Identify which cell holds the provided text, then report its (X, Y) central coordinate. 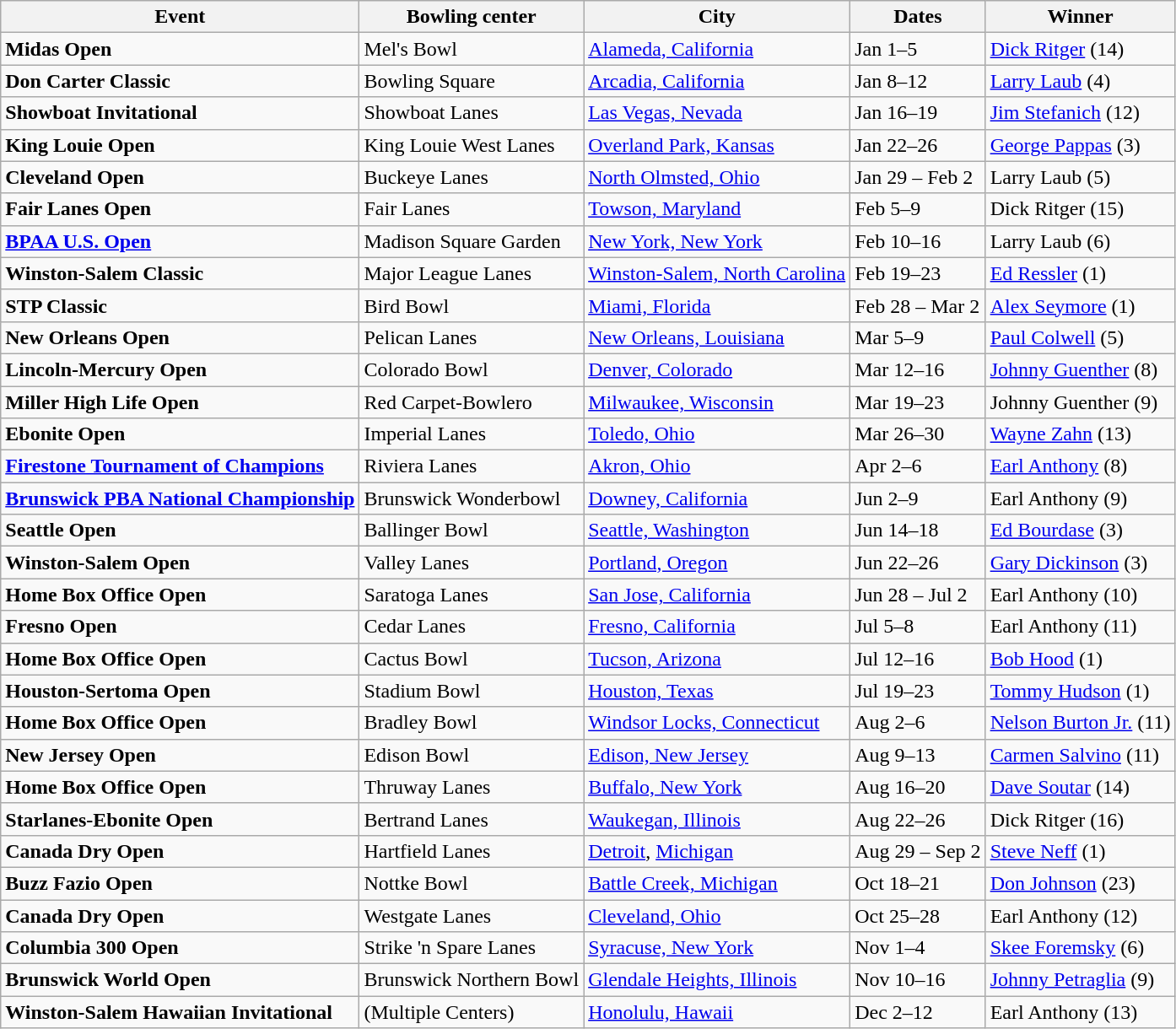
Midas Open (181, 49)
Jim Stefanich (12) (1080, 113)
Windsor Locks, Connecticut (717, 723)
Aug 16–20 (918, 787)
Showboat Invitational (181, 113)
Earl Anthony (12) (1080, 915)
Buffalo, New York (717, 787)
Ebonite Open (181, 434)
Bradley Bowl (472, 723)
Miller High Life Open (181, 402)
Valley Lanes (472, 563)
Winston-Salem Classic (181, 273)
Glendale Heights, Illinois (717, 980)
Apr 2–6 (918, 466)
Bertrand Lanes (472, 819)
Feb 19–23 (918, 273)
Akron, Ohio (717, 466)
Brunswick Wonderbowl (472, 498)
Westgate Lanes (472, 915)
Fair Lanes Open (181, 209)
Skee Foremsky (6) (1080, 948)
Aug 22–26 (918, 819)
Edison Bowl (472, 755)
Las Vegas, Nevada (717, 113)
Portland, Oregon (717, 563)
Tucson, Arizona (717, 659)
Jul 12–16 (918, 659)
Fresno Open (181, 627)
Bowling Square (472, 81)
Mar 5–9 (918, 337)
Gary Dickinson (3) (1080, 563)
Battle Creek, Michigan (717, 883)
Jun 2–9 (918, 498)
Earl Anthony (10) (1080, 595)
Johnny Guenther (8) (1080, 369)
Honolulu, Hawaii (717, 1012)
George Pappas (3) (1080, 145)
Dates (918, 17)
Brunswick Northern Bowl (472, 980)
Event (181, 17)
Jan 29 – Feb 2 (918, 177)
Oct 18–21 (918, 883)
Johnny Petraglia (9) (1080, 980)
Mar 12–16 (918, 369)
Larry Laub (5) (1080, 177)
Steve Neff (1) (1080, 851)
Mar 19–23 (918, 402)
Dec 2–12 (918, 1012)
Paul Colwell (5) (1080, 337)
Lincoln-Mercury Open (181, 369)
New York, New York (717, 241)
Feb 5–9 (918, 209)
Nottke Bowl (472, 883)
Ballinger Bowl (472, 531)
Cleveland Open (181, 177)
Buckeye Lanes (472, 177)
Riviera Lanes (472, 466)
Ed Bourdase (3) (1080, 531)
Hartfield Lanes (472, 851)
Brunswick PBA National Championship (181, 498)
Fresno, California (717, 627)
King Louie Open (181, 145)
Tommy Hudson (1) (1080, 691)
Imperial Lanes (472, 434)
Syracuse, New York (717, 948)
Bird Bowl (472, 305)
New Jersey Open (181, 755)
Dick Ritger (15) (1080, 209)
Winner (1080, 17)
Oct 25–28 (918, 915)
Earl Anthony (11) (1080, 627)
Mel's Bowl (472, 49)
Jan 1–5 (918, 49)
Aug 9–13 (918, 755)
Toledo, Ohio (717, 434)
Pelican Lanes (472, 337)
Waukegan, Illinois (717, 819)
Houston, Texas (717, 691)
Saratoga Lanes (472, 595)
Earl Anthony (9) (1080, 498)
City (717, 17)
Downey, California (717, 498)
Madison Square Garden (472, 241)
Colorado Bowl (472, 369)
Larry Laub (6) (1080, 241)
Buzz Fazio Open (181, 883)
Houston-Sertoma Open (181, 691)
Jun 28 – Jul 2 (918, 595)
BPAA U.S. Open (181, 241)
King Louie West Lanes (472, 145)
Winston-Salem, North Carolina (717, 273)
Jan 16–19 (918, 113)
Overland Park, Kansas (717, 145)
Jun 22–26 (918, 563)
Jan 22–26 (918, 145)
Stadium Bowl (472, 691)
Edison, New Jersey (717, 755)
Don Carter Classic (181, 81)
Cleveland, Ohio (717, 915)
Winston-Salem Hawaiian Invitational (181, 1012)
Alex Seymore (1) (1080, 305)
Nov 10–16 (918, 980)
Ed Ressler (1) (1080, 273)
Bob Hood (1) (1080, 659)
Detroit, Michigan (717, 851)
Earl Anthony (13) (1080, 1012)
New Orleans, Louisiana (717, 337)
(Multiple Centers) (472, 1012)
Nov 1–4 (918, 948)
Towson, Maryland (717, 209)
Seattle, Washington (717, 531)
Wayne Zahn (13) (1080, 434)
Red Carpet-Bowlero (472, 402)
Firestone Tournament of Champions (181, 466)
Jul 5–8 (918, 627)
Denver, Colorado (717, 369)
Dick Ritger (14) (1080, 49)
Winston-Salem Open (181, 563)
Aug 29 – Sep 2 (918, 851)
Jan 8–12 (918, 81)
Bowling center (472, 17)
Major League Lanes (472, 273)
Showboat Lanes (472, 113)
Larry Laub (4) (1080, 81)
Thruway Lanes (472, 787)
Columbia 300 Open (181, 948)
Cedar Lanes (472, 627)
Miami, Florida (717, 305)
Seattle Open (181, 531)
Jun 14–18 (918, 531)
Alameda, California (717, 49)
Feb 10–16 (918, 241)
Jul 19–23 (918, 691)
STP Classic (181, 305)
Feb 28 – Mar 2 (918, 305)
Cactus Bowl (472, 659)
Johnny Guenther (9) (1080, 402)
Aug 2–6 (918, 723)
Mar 26–30 (918, 434)
North Olmsted, Ohio (717, 177)
Milwaukee, Wisconsin (717, 402)
Earl Anthony (8) (1080, 466)
Dick Ritger (16) (1080, 819)
Nelson Burton Jr. (11) (1080, 723)
San Jose, California (717, 595)
Don Johnson (23) (1080, 883)
Carmen Salvino (11) (1080, 755)
Arcadia, California (717, 81)
Strike 'n Spare Lanes (472, 948)
New Orleans Open (181, 337)
Dave Soutar (14) (1080, 787)
Starlanes-Ebonite Open (181, 819)
Fair Lanes (472, 209)
Brunswick World Open (181, 980)
